Scan for the cell matching the given text and deliver its (x, y) coordinate at center. 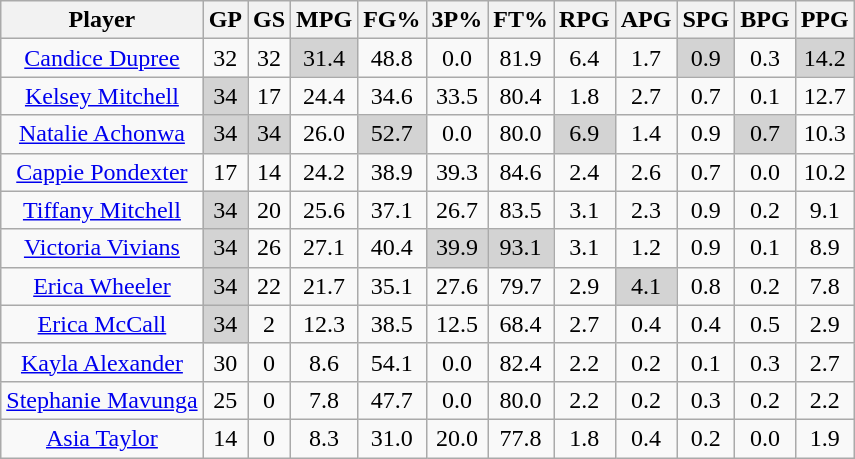
8.6 (324, 362)
10.2 (824, 172)
30 (225, 362)
39.9 (457, 248)
22 (270, 286)
9.1 (824, 210)
39.3 (457, 172)
68.4 (521, 324)
GP (225, 20)
0.8 (706, 286)
PPG (824, 20)
25 (225, 400)
Asia Taylor (102, 438)
37.1 (392, 210)
1.9 (824, 438)
33.5 (457, 96)
14.2 (824, 58)
38.9 (392, 172)
6.9 (585, 134)
Kelsey Mitchell (102, 96)
Kayla Alexander (102, 362)
12.5 (457, 324)
Tiffany Mitchell (102, 210)
6.4 (585, 58)
3P% (457, 20)
Erica McCall (102, 324)
21.7 (324, 286)
54.1 (392, 362)
77.8 (521, 438)
GS (270, 20)
26.0 (324, 134)
RPG (585, 20)
BPG (765, 20)
26 (270, 248)
12.7 (824, 96)
2 (270, 324)
84.6 (521, 172)
APG (646, 20)
2.4 (585, 172)
20 (270, 210)
83.5 (521, 210)
Victoria Vivians (102, 248)
31.4 (324, 58)
47.7 (392, 400)
4.1 (646, 286)
48.8 (392, 58)
10.3 (824, 134)
Player (102, 20)
24.2 (324, 172)
Stephanie Mavunga (102, 400)
2.6 (646, 172)
25.6 (324, 210)
12.3 (324, 324)
27.6 (457, 286)
24.4 (324, 96)
MPG (324, 20)
93.1 (521, 248)
81.9 (521, 58)
31.0 (392, 438)
Erica Wheeler (102, 286)
2.3 (646, 210)
40.4 (392, 248)
Natalie Achonwa (102, 134)
SPG (706, 20)
1.4 (646, 134)
1.2 (646, 248)
80.4 (521, 96)
35.1 (392, 286)
8.9 (824, 248)
34.6 (392, 96)
1.7 (646, 58)
FT% (521, 20)
FG% (392, 20)
8.3 (324, 438)
26.7 (457, 210)
38.5 (392, 324)
Cappie Pondexter (102, 172)
27.1 (324, 248)
20.0 (457, 438)
0.5 (765, 324)
Candice Dupree (102, 58)
82.4 (521, 362)
52.7 (392, 134)
79.7 (521, 286)
